Detect which cell encompasses the target text, then output its (x, y) center coordinate. 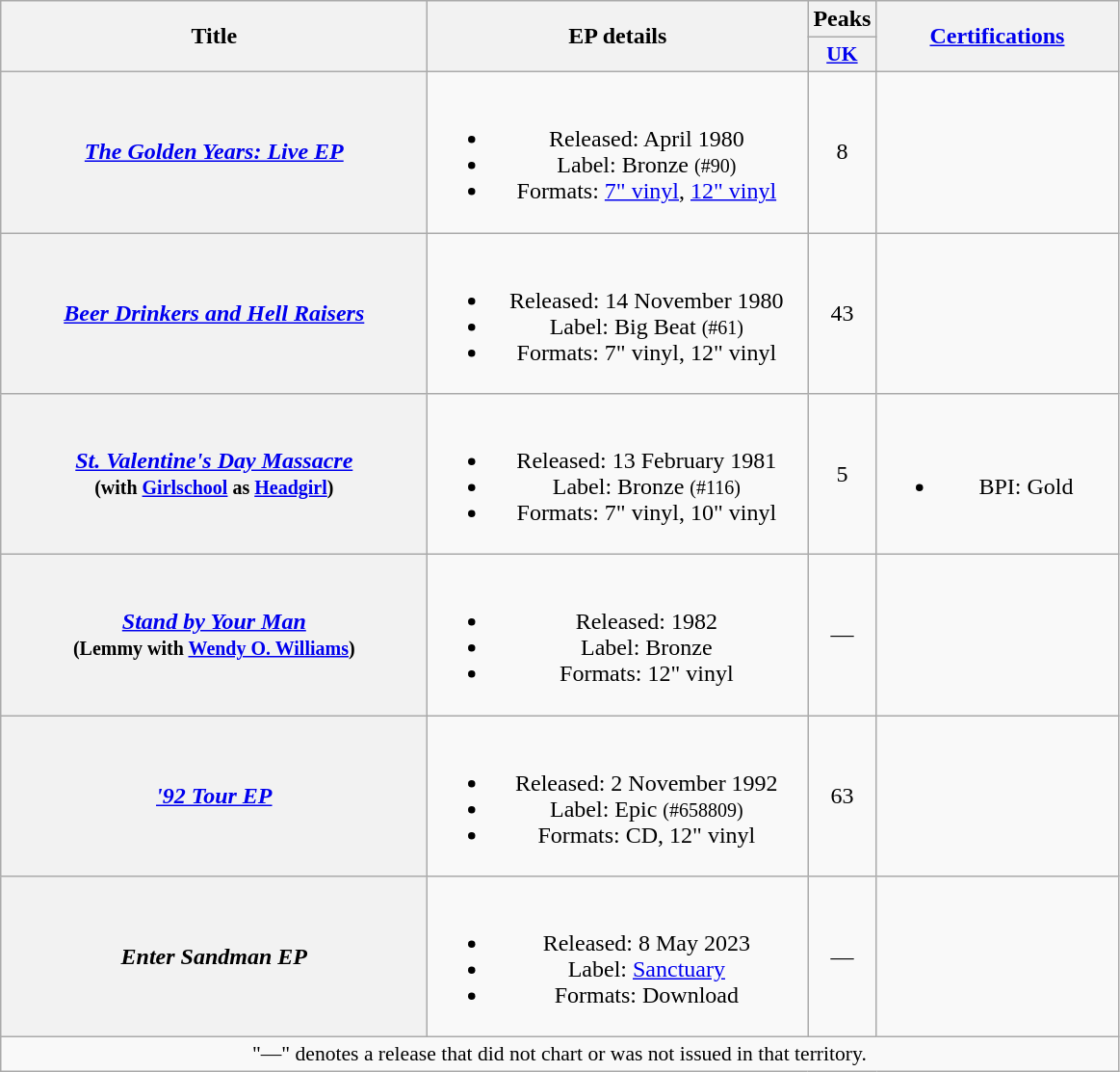
BPI: Gold (998, 474)
5 (842, 474)
Enter Sandman EP (214, 957)
8 (842, 152)
Released: 1982Label: BronzeFormats: 12" vinyl (618, 636)
Released: 8 May 2023Label: SanctuaryFormats: Download (618, 957)
'92 Tour EP (214, 796)
Title (214, 37)
St. Valentine's Day Massacre(with Girlschool as Headgirl) (214, 474)
Released: April 1980Label: Bronze (#90)Formats: 7" vinyl, 12" vinyl (618, 152)
"—" denotes a release that did not chart or was not issued in that territory. (560, 1055)
The Golden Years: Live EP (214, 152)
Released: 14 November 1980Label: Big Beat (#61)Formats: 7" vinyl, 12" vinyl (618, 314)
Beer Drinkers and Hell Raisers (214, 314)
UK (842, 55)
Released: 2 November 1992Label: Epic (#658809)Formats: CD, 12" vinyl (618, 796)
EP details (618, 37)
Stand by Your Man(Lemmy with Wendy O. Williams) (214, 636)
43 (842, 314)
63 (842, 796)
Peaks (842, 19)
Released: 13 February 1981Label: Bronze (#116)Formats: 7" vinyl, 10" vinyl (618, 474)
Certifications (998, 37)
